Identify which cell holds the provided text, then report its (x, y) central coordinate. 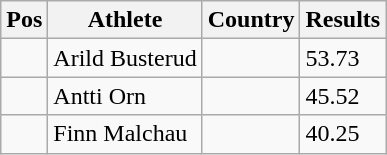
Finn Malchau (125, 134)
Results (343, 20)
Antti Orn (125, 96)
Pos (24, 20)
40.25 (343, 134)
Country (251, 20)
45.52 (343, 96)
Athlete (125, 20)
53.73 (343, 58)
Arild Busterud (125, 58)
